Output the (x, y) coordinate of the center of the cell containing the given text.  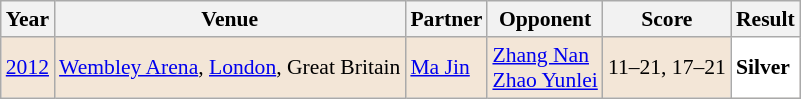
Opponent (544, 19)
Year (28, 19)
Silver (766, 68)
Ma Jin (446, 68)
Venue (230, 19)
Partner (446, 19)
Result (766, 19)
Score (667, 19)
Zhang Nan Zhao Yunlei (544, 68)
Wembley Arena, London, Great Britain (230, 68)
2012 (28, 68)
11–21, 17–21 (667, 68)
